Return (X, Y) of the center of cell containing provided text 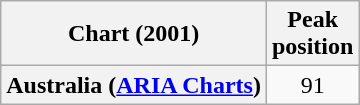
Peakposition (312, 34)
91 (312, 85)
Chart (2001) (134, 34)
Australia (ARIA Charts) (134, 85)
